Identify which cell holds the provided text, then report its (x, y) central coordinate. 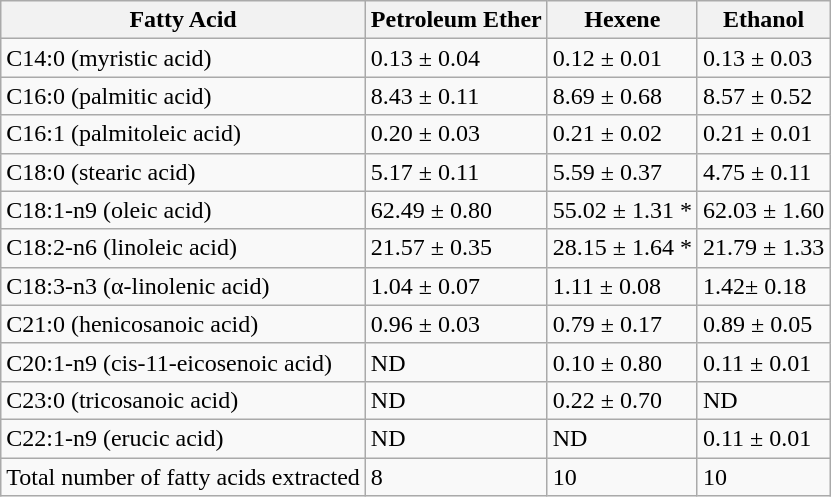
C14:0 (myristic acid) (184, 58)
Petroleum Ether (456, 20)
21.79 ± 1.33 (763, 248)
C20:1-n9 (cis-11-eicosenoic acid) (184, 362)
C23:0 (tricosanoic acid) (184, 400)
1.11 ± 0.08 (622, 286)
0.22 ± 0.70 (622, 400)
Fatty Acid (184, 20)
1.04 ± 0.07 (456, 286)
0.20 ± 0.03 (456, 134)
1.42± 0.18 (763, 286)
8.43 ± 0.11 (456, 96)
62.49 ± 0.80 (456, 210)
0.21 ± 0.02 (622, 134)
C16:1 (palmitoleic acid) (184, 134)
0.12 ± 0.01 (622, 58)
5.59 ± 0.37 (622, 172)
0.96 ± 0.03 (456, 324)
C18:3-n3 (α-linolenic acid) (184, 286)
C18:2-n6 (linoleic acid) (184, 248)
0.10 ± 0.80 (622, 362)
0.21 ± 0.01 (763, 134)
55.02 ± 1.31 * (622, 210)
Ethanol (763, 20)
0.13 ± 0.03 (763, 58)
0.13 ± 0.04 (456, 58)
62.03 ± 1.60 (763, 210)
0.79 ± 0.17 (622, 324)
4.75 ± 0.11 (763, 172)
C21:0 (henicosanoic acid) (184, 324)
21.57 ± 0.35 (456, 248)
8.57 ± 0.52 (763, 96)
Total number of fatty acids extracted (184, 477)
C18:0 (stearic acid) (184, 172)
8.69 ± 0.68 (622, 96)
5.17 ± 0.11 (456, 172)
8 (456, 477)
C22:1-n9 (erucic acid) (184, 438)
Hexene (622, 20)
28.15 ± 1.64 * (622, 248)
0.89 ± 0.05 (763, 324)
C16:0 (palmitic acid) (184, 96)
C18:1-n9 (oleic acid) (184, 210)
